Detect which cell encompasses the target text, then output its (X, Y) center coordinate. 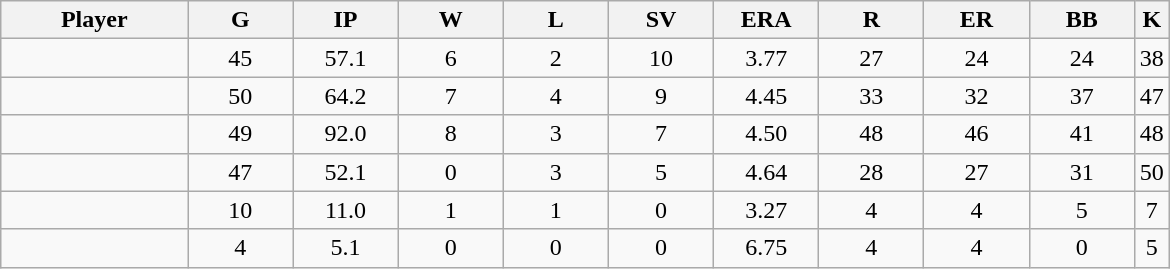
W (450, 20)
4.45 (766, 96)
BB (1082, 20)
R (872, 20)
L (556, 20)
32 (976, 96)
11.0 (346, 210)
33 (872, 96)
8 (450, 134)
K (1152, 20)
92.0 (346, 134)
G (240, 20)
46 (976, 134)
2 (556, 58)
9 (660, 96)
4.64 (766, 172)
52.1 (346, 172)
38 (1152, 58)
SV (660, 20)
57.1 (346, 58)
3.77 (766, 58)
ERA (766, 20)
IP (346, 20)
6 (450, 58)
28 (872, 172)
ER (976, 20)
6.75 (766, 248)
5.1 (346, 248)
31 (1082, 172)
37 (1082, 96)
3.27 (766, 210)
41 (1082, 134)
4.50 (766, 134)
45 (240, 58)
49 (240, 134)
Player (94, 20)
64.2 (346, 96)
